From the cell containing the given text, extract its center point as [x, y] coordinate. 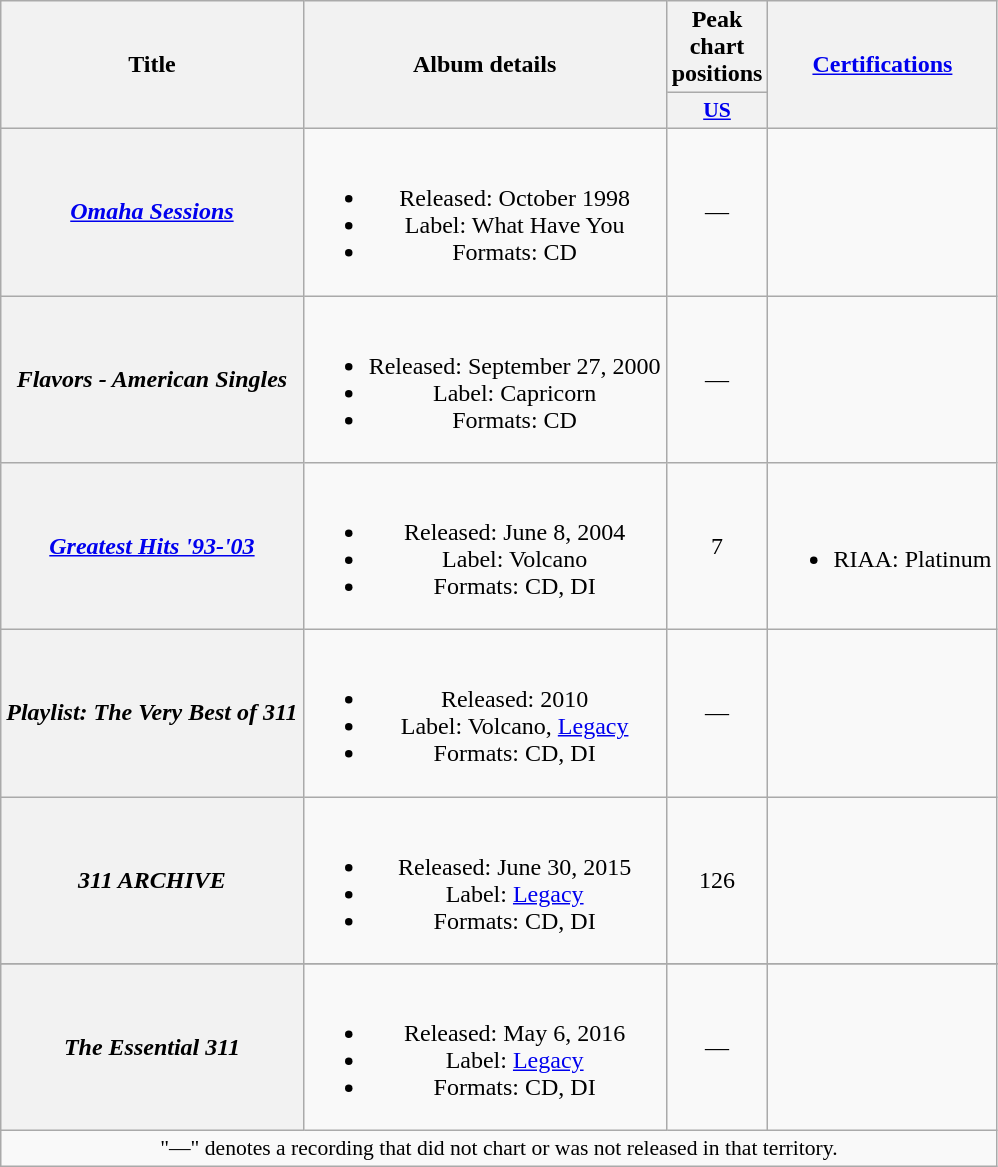
RIAA: Platinum [882, 546]
311 ARCHIVE [152, 880]
Album details [484, 65]
"—" denotes a recording that did not chart or was not released in that territory. [499, 1149]
Released: June 8, 2004Label: VolcanoFormats: CD, DI [484, 546]
Omaha Sessions [152, 212]
US [717, 111]
Released: June 30, 2015Label: LegacyFormats: CD, DI [484, 880]
Greatest Hits '93-'03 [152, 546]
Title [152, 65]
126 [717, 880]
Released: September 27, 2000Label: CapricornFormats: CD [484, 380]
7 [717, 546]
Released: May 6, 2016Label: LegacyFormats: CD, DI [484, 1048]
Flavors - American Singles [152, 380]
Released: October 1998Label: What Have YouFormats: CD [484, 212]
Peak chart positions [717, 47]
Certifications [882, 65]
Released: 2010Label: Volcano, LegacyFormats: CD, DI [484, 714]
The Essential 311 [152, 1048]
Playlist: The Very Best of 311 [152, 714]
